Extract the (X, Y) coordinate from the center of the cell holding the provided text.  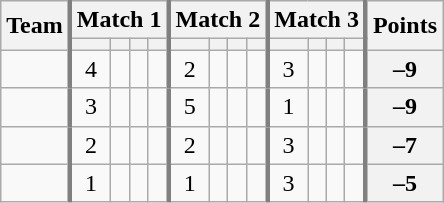
–5 (404, 183)
4 (90, 69)
Points (404, 26)
Match 2 (218, 20)
Match 1 (120, 20)
5 (188, 107)
–7 (404, 145)
Team (36, 26)
Match 3 (316, 20)
